Capture the cell that displays the provided text and extract its [X, Y] central coordinate. 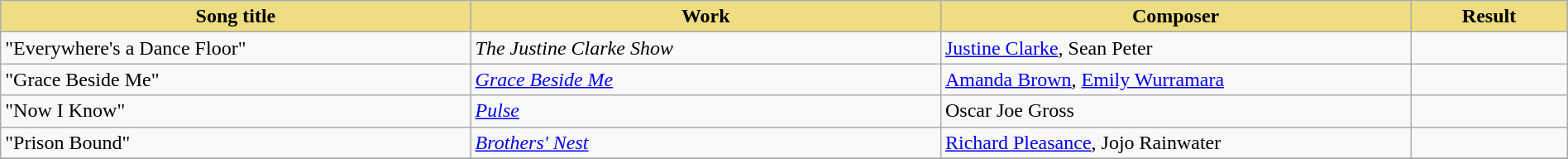
Result [1489, 17]
Amanda Brown, Emily Wurramara [1175, 79]
Pulse [705, 111]
Song title [236, 17]
"Now I Know" [236, 111]
Composer [1175, 17]
Grace Beside Me [705, 79]
The Justine Clarke Show [705, 48]
Justine Clarke, Sean Peter [1175, 48]
"Everywhere's a Dance Floor" [236, 48]
"Grace Beside Me" [236, 79]
Work [705, 17]
Richard Pleasance, Jojo Rainwater [1175, 142]
Oscar Joe Gross [1175, 111]
Brothers' Nest [705, 142]
"Prison Bound" [236, 142]
